For the text-containing cell, return its midpoint in [X, Y] coordinate format. 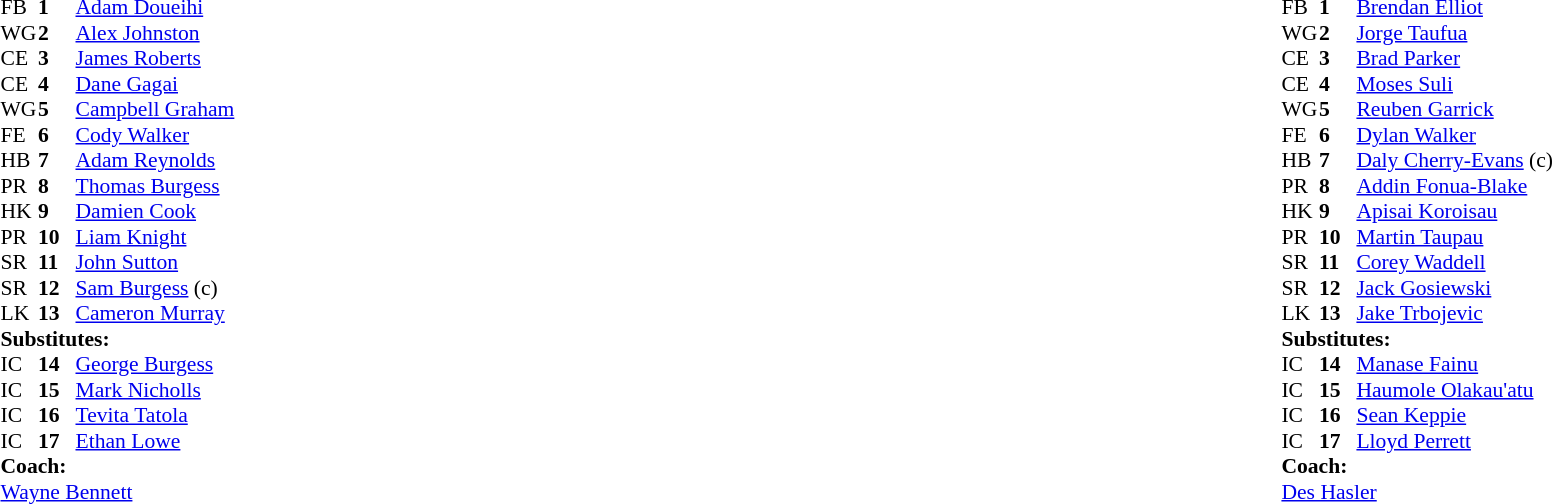
Dane Gagai [156, 84]
Alex Johnston [156, 33]
Cody Walker [156, 135]
James Roberts [156, 59]
Thomas Burgess [156, 186]
Cameron Murray [156, 313]
Sam Burgess (c) [156, 288]
Coach: [117, 467]
Adam Reynolds [156, 161]
Campbell Graham [156, 109]
Tevita Tatola [156, 415]
Damien Cook [156, 211]
George Burgess [156, 365]
Liam Knight [156, 237]
Substitutes: [117, 339]
Ethan Lowe [156, 441]
Mark Nicholls [156, 390]
John Sutton [156, 263]
